Provide the [X, Y] coordinate of the cell's center where the given text is located.  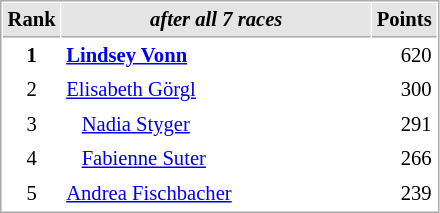
291 [404, 124]
3 [32, 124]
1 [32, 56]
300 [404, 90]
Nadia Styger [216, 124]
Elisabeth Görgl [216, 90]
5 [32, 194]
4 [32, 158]
Fabienne Suter [216, 158]
620 [404, 56]
2 [32, 90]
239 [404, 194]
after all 7 races [216, 20]
Lindsey Vonn [216, 56]
Andrea Fischbacher [216, 194]
Points [404, 20]
Rank [32, 20]
266 [404, 158]
